Output the (x, y) coordinate of the center of the cell containing the given text.  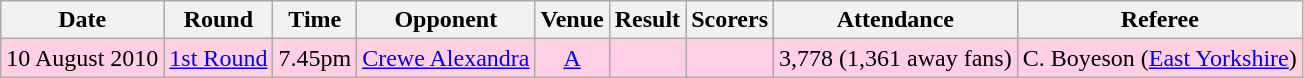
10 August 2010 (82, 58)
Round (218, 20)
3,778 (1,361 away fans) (896, 58)
Attendance (896, 20)
C. Boyeson (East Yorkshire) (1160, 58)
1st Round (218, 58)
Result (647, 20)
Opponent (446, 20)
A (572, 58)
Venue (572, 20)
Time (315, 20)
Referee (1160, 20)
Scorers (730, 20)
Crewe Alexandra (446, 58)
Date (82, 20)
7.45pm (315, 58)
